Scan for the cell matching the given text and deliver its [x, y] coordinate at center. 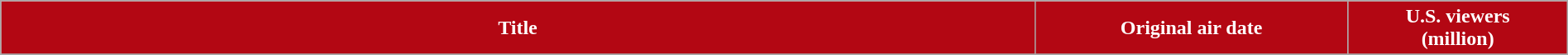
U.S. viewers(million) [1457, 28]
Original air date [1191, 28]
Title [518, 28]
